Capture the cell that displays the provided text and extract its (x, y) central coordinate. 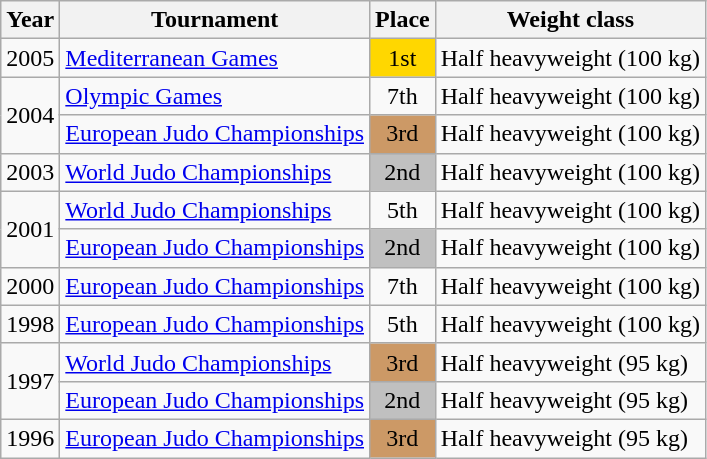
Place (403, 20)
Tournament (215, 20)
2005 (30, 58)
2004 (30, 115)
1997 (30, 381)
2003 (30, 172)
2001 (30, 229)
1998 (30, 324)
Year (30, 20)
Weight class (570, 20)
Mediterranean Games (215, 58)
Olympic Games (215, 96)
1996 (30, 438)
1st (403, 58)
2000 (30, 286)
